Output the (X, Y) coordinate of the center of the cell containing the given text.  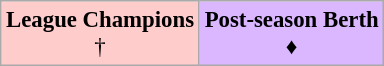
League Champions† (100, 34)
Post-season Berth♦ (292, 34)
